Return the (x, y) coordinate for the center point of the cell that contains the specified text.  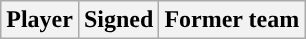
Signed (118, 20)
Former team (232, 20)
Player (40, 20)
